Determine the (X, Y) coordinate at the center of the cell enclosing the given text.  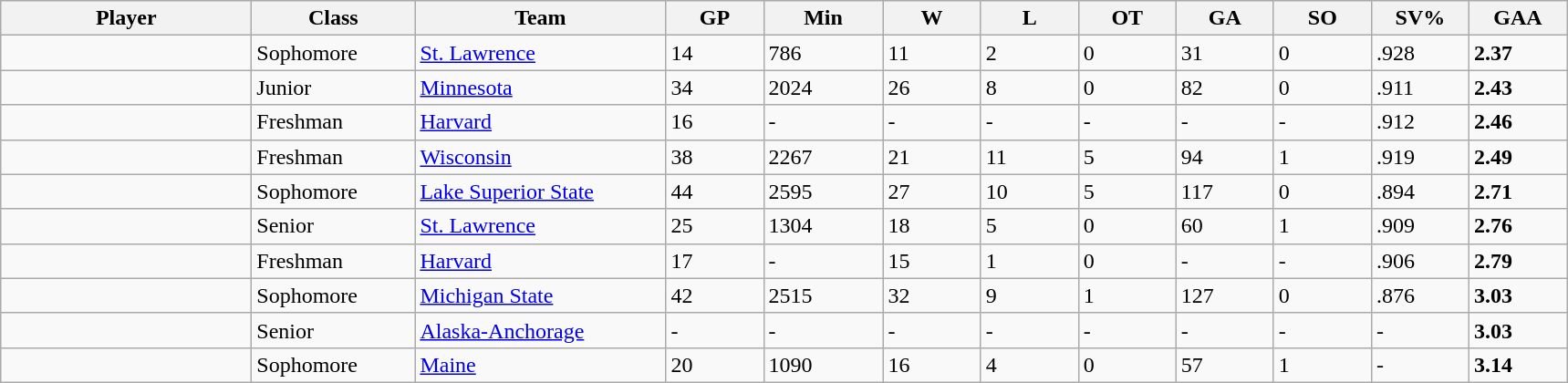
9 (1029, 295)
.919 (1419, 157)
2.79 (1518, 261)
18 (932, 226)
.909 (1419, 226)
2024 (823, 88)
26 (932, 88)
34 (715, 88)
4 (1029, 365)
.911 (1419, 88)
2 (1029, 53)
.906 (1419, 261)
1090 (823, 365)
32 (932, 295)
GAA (1518, 18)
94 (1224, 157)
2.37 (1518, 53)
15 (932, 261)
Junior (334, 88)
2.43 (1518, 88)
.928 (1419, 53)
GP (715, 18)
SV% (1419, 18)
.912 (1419, 122)
OT (1127, 18)
21 (932, 157)
2595 (823, 191)
Maine (540, 365)
Wisconsin (540, 157)
Min (823, 18)
2515 (823, 295)
Minnesota (540, 88)
786 (823, 53)
10 (1029, 191)
25 (715, 226)
Team (540, 18)
W (932, 18)
1304 (823, 226)
42 (715, 295)
127 (1224, 295)
2267 (823, 157)
Lake Superior State (540, 191)
17 (715, 261)
.876 (1419, 295)
Michigan State (540, 295)
27 (932, 191)
Class (334, 18)
Player (126, 18)
2.46 (1518, 122)
44 (715, 191)
SO (1323, 18)
117 (1224, 191)
31 (1224, 53)
82 (1224, 88)
GA (1224, 18)
2.49 (1518, 157)
L (1029, 18)
57 (1224, 365)
14 (715, 53)
.894 (1419, 191)
3.14 (1518, 365)
Alaska-Anchorage (540, 330)
8 (1029, 88)
2.76 (1518, 226)
2.71 (1518, 191)
38 (715, 157)
20 (715, 365)
60 (1224, 226)
